Return (X, Y) of the center of cell containing provided text 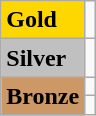
Silver (43, 58)
Bronze (43, 96)
Gold (43, 20)
